Extract the [X, Y] coordinate from the center of the cell holding the provided text.  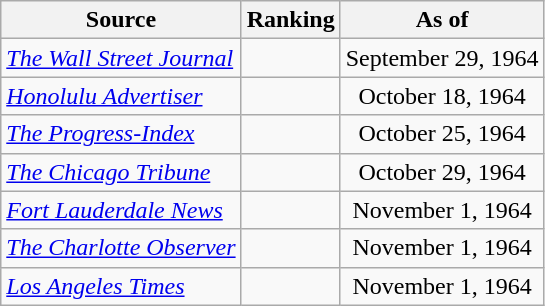
Honolulu Advertiser [121, 96]
The Wall Street Journal [121, 58]
Ranking [290, 20]
Fort Lauderdale News [121, 210]
October 18, 1964 [442, 96]
As of [442, 20]
October 25, 1964 [442, 134]
September 29, 1964 [442, 58]
October 29, 1964 [442, 172]
The Chicago Tribune [121, 172]
Source [121, 20]
The Progress-Index [121, 134]
The Charlotte Observer [121, 248]
Los Angeles Times [121, 286]
